Pinpoint the cell where the given text exists, returning its [x, y] midpoint coordinate. 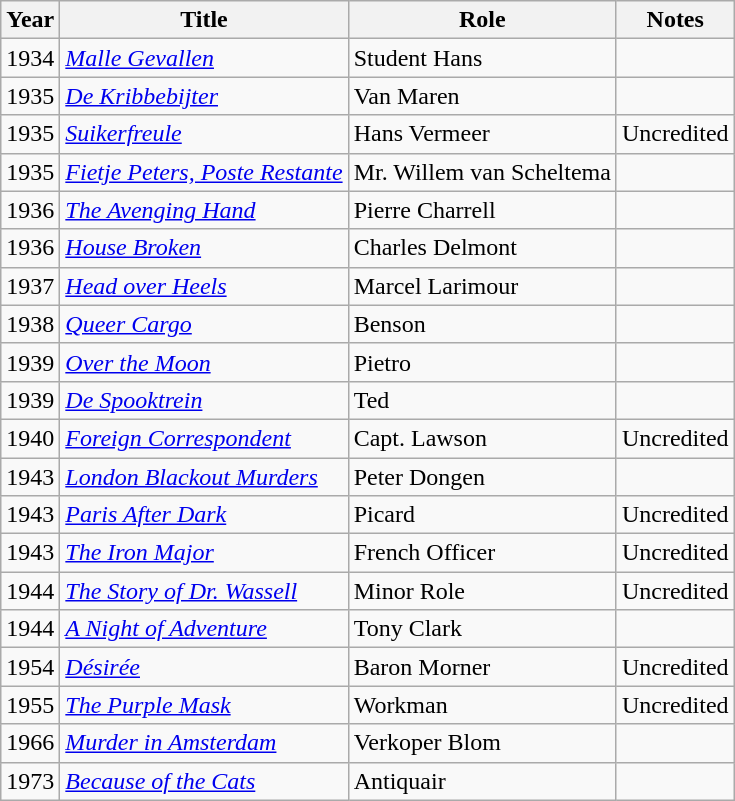
1954 [30, 667]
1973 [30, 781]
Ted [482, 400]
Paris After Dark [204, 515]
Antiquair [482, 781]
Minor Role [482, 591]
De Spooktrein [204, 400]
1966 [30, 743]
Peter Dongen [482, 477]
Malle Gevallen [204, 58]
Student Hans [482, 58]
Pierre Charrell [482, 210]
Marcel Larimour [482, 286]
Baron Morner [482, 667]
The Iron Major [204, 553]
1934 [30, 58]
Foreign Correspondent [204, 438]
Queer Cargo [204, 324]
French Officer [482, 553]
1955 [30, 705]
Workman [482, 705]
Year [30, 20]
Capt. Lawson [482, 438]
1938 [30, 324]
The Purple Mask [204, 705]
Title [204, 20]
The Avenging Hand [204, 210]
Mr. Willem van Scheltema [482, 172]
De Kribbebijter [204, 96]
Over the Moon [204, 362]
The Story of Dr. Wassell [204, 591]
Verkoper Blom [482, 743]
1940 [30, 438]
Tony Clark [482, 629]
Hans Vermeer [482, 134]
Because of the Cats [204, 781]
House Broken [204, 248]
Charles Delmont [482, 248]
Murder in Amsterdam [204, 743]
Pietro [482, 362]
Notes [675, 20]
Fietje Peters, Poste Restante [204, 172]
1937 [30, 286]
Role [482, 20]
Benson [482, 324]
A Night of Adventure [204, 629]
Head over Heels [204, 286]
Van Maren [482, 96]
London Blackout Murders [204, 477]
Picard [482, 515]
Désirée [204, 667]
Suikerfreule [204, 134]
